Extract the [x, y] coordinate from the center of the cell holding the provided text.  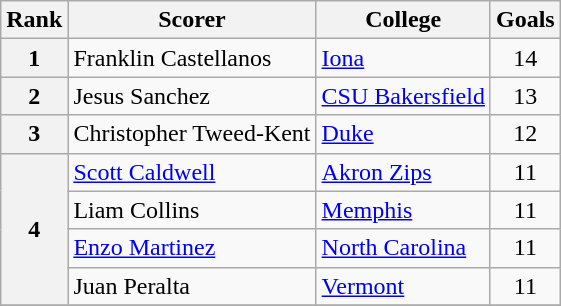
Christopher Tweed-Kent [192, 134]
Franklin Castellanos [192, 58]
Enzo Martinez [192, 248]
Vermont [403, 286]
13 [525, 96]
1 [34, 58]
Juan Peralta [192, 286]
Memphis [403, 210]
North Carolina [403, 248]
Goals [525, 20]
Duke [403, 134]
Akron Zips [403, 172]
3 [34, 134]
College [403, 20]
Scott Caldwell [192, 172]
Liam Collins [192, 210]
2 [34, 96]
4 [34, 229]
12 [525, 134]
Rank [34, 20]
CSU Bakersfield [403, 96]
Iona [403, 58]
Jesus Sanchez [192, 96]
14 [525, 58]
Scorer [192, 20]
